Detect which cell encompasses the target text, then output its (x, y) center coordinate. 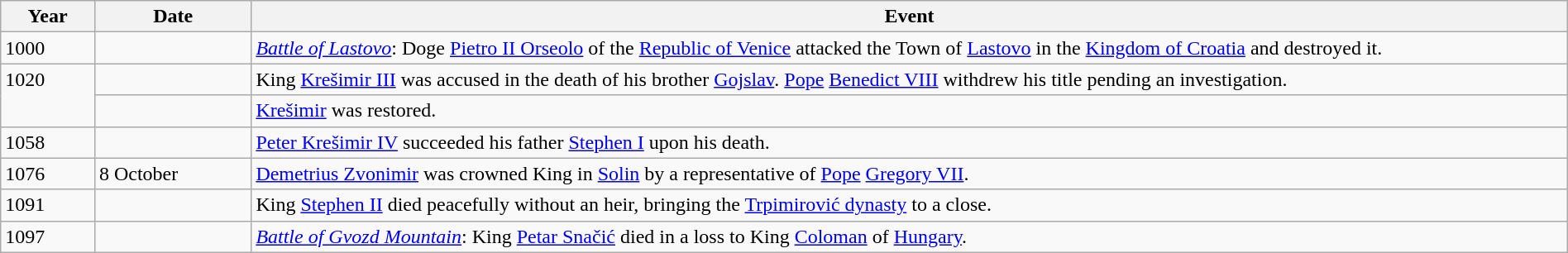
Event (910, 17)
Battle of Lastovo: Doge Pietro II Orseolo of the Republic of Venice attacked the Town of Lastovo in the Kingdom of Croatia and destroyed it. (910, 48)
King Stephen II died peacefully without an heir, bringing the Trpimirović dynasty to a close. (910, 205)
Krešimir was restored. (910, 111)
1020 (48, 95)
Demetrius Zvonimir was crowned King in Solin by a representative of Pope Gregory VII. (910, 174)
1097 (48, 236)
1000 (48, 48)
King Krešimir III was accused in the death of his brother Gojslav. Pope Benedict VIII withdrew his title pending an investigation. (910, 79)
Year (48, 17)
Battle of Gvozd Mountain: King Petar Snačić died in a loss to King Coloman of Hungary. (910, 236)
8 October (172, 174)
Date (172, 17)
1091 (48, 205)
1058 (48, 142)
1076 (48, 174)
Peter Krešimir IV succeeded his father Stephen I upon his death. (910, 142)
